For the text-containing cell, return its midpoint in [X, Y] coordinate format. 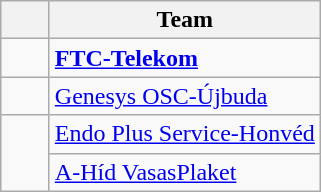
FTC-Telekom [184, 58]
A-Híd VasasPlaket [184, 172]
Genesys OSC-Újbuda [184, 96]
Endo Plus Service-Honvéd [184, 134]
Team [184, 20]
